For the text-containing cell, return its midpoint in [X, Y] coordinate format. 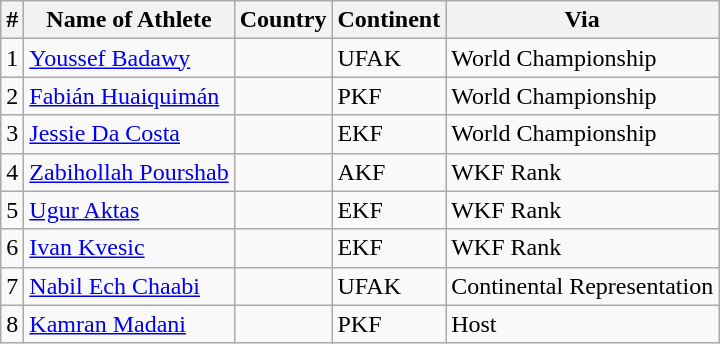
Country [283, 20]
5 [12, 210]
Continental Representation [582, 286]
6 [12, 248]
AKF [389, 172]
Continent [389, 20]
7 [12, 286]
Via [582, 20]
Ivan Kvesic [129, 248]
Zabihollah Pourshab [129, 172]
Kamran Madani [129, 324]
Youssef Badawy [129, 58]
4 [12, 172]
Nabil Ech Chaabi [129, 286]
8 [12, 324]
Fabián Huaiquimán [129, 96]
3 [12, 134]
1 [12, 58]
Ugur Aktas [129, 210]
# [12, 20]
Host [582, 324]
Jessie Da Costa [129, 134]
2 [12, 96]
Name of Athlete [129, 20]
